Capture the cell that displays the provided text and extract its [X, Y] central coordinate. 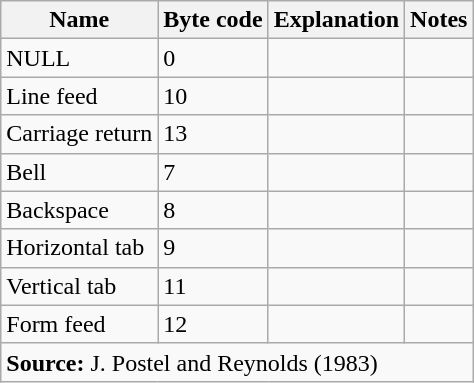
Vertical tab [80, 286]
Source: J. Postel and Reynolds (1983) [237, 362]
Line feed [80, 96]
8 [213, 210]
9 [213, 248]
Backspace [80, 210]
Explanation [336, 20]
Name [80, 20]
Form feed [80, 324]
NULL [80, 58]
10 [213, 96]
11 [213, 286]
12 [213, 324]
Notes [439, 20]
Horizontal tab [80, 248]
Bell [80, 172]
13 [213, 134]
Byte code [213, 20]
0 [213, 58]
7 [213, 172]
Carriage return [80, 134]
